Capture the cell that displays the provided text and extract its (X, Y) central coordinate. 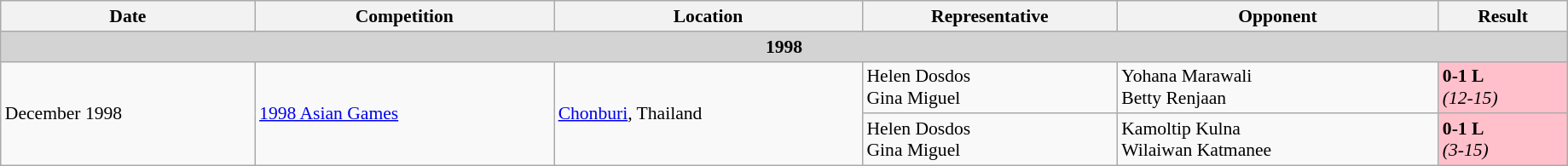
Chonburi, Thailand (709, 113)
Representative (989, 16)
Yohana Marawali Betty Renjaan (1277, 87)
1998 (784, 47)
Result (1503, 16)
0-1 L (12-15) (1503, 87)
Location (709, 16)
Competition (404, 16)
0-1 L (3-15) (1503, 140)
Opponent (1277, 16)
Date (128, 16)
December 1998 (128, 113)
Kamoltip Kulna Wilaiwan Katmanee (1277, 140)
1998 Asian Games (404, 113)
